Scan for the cell matching the given text and deliver its [X, Y] coordinate at center. 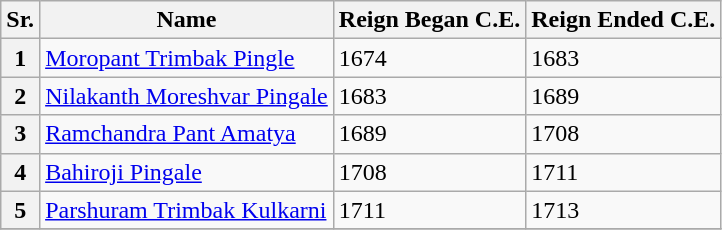
Reign Began C.E. [429, 20]
Ramchandra Pant Amatya [187, 134]
1 [20, 58]
5 [20, 210]
2 [20, 96]
Parshuram Trimbak Kulkarni [187, 210]
Nilakanth Moreshvar Pingale [187, 96]
1674 [429, 58]
4 [20, 172]
Name [187, 20]
Bahiroji Pingale [187, 172]
Moropant Trimbak Pingle [187, 58]
Sr. [20, 20]
Reign Ended C.E. [624, 20]
1713 [624, 210]
3 [20, 134]
